Identify which cell holds the provided text, then report its (x, y) central coordinate. 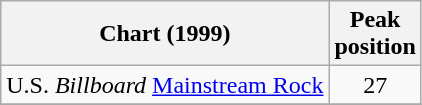
U.S. Billboard Mainstream Rock (165, 85)
Peakposition (375, 34)
27 (375, 85)
Chart (1999) (165, 34)
